Scan for the cell matching the given text and deliver its (X, Y) coordinate at center. 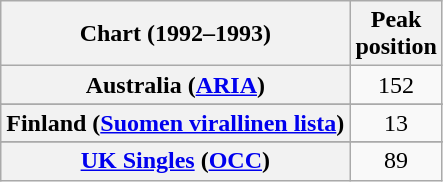
89 (396, 161)
Finland (Suomen virallinen lista) (176, 123)
Australia (ARIA) (176, 85)
UK Singles (OCC) (176, 161)
Chart (1992–1993) (176, 34)
152 (396, 85)
13 (396, 123)
Peakposition (396, 34)
